Pinpoint the cell where the given text exists, returning its [X, Y] midpoint coordinate. 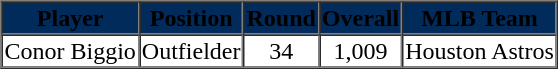
34 [280, 50]
MLB Team [480, 18]
Overall [360, 18]
1,009 [360, 50]
Player [70, 18]
Houston Astros [480, 50]
Position [192, 18]
Round [280, 18]
Conor Biggio [70, 50]
Outfielder [192, 50]
